Extract the [x, y] coordinate from the center of the cell holding the provided text.  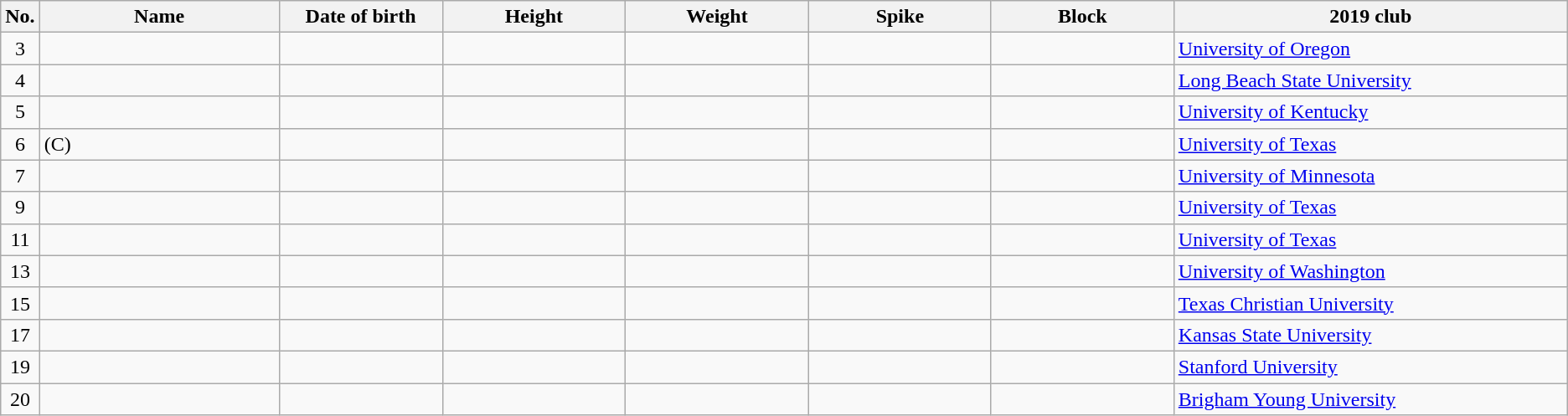
Long Beach State University [1370, 80]
University of Washington [1370, 271]
5 [20, 112]
19 [20, 367]
20 [20, 399]
11 [20, 239]
Block [1082, 17]
University of Oregon [1370, 49]
University of Kentucky [1370, 112]
Name [159, 17]
Spike [900, 17]
Texas Christian University [1370, 303]
3 [20, 49]
2019 club [1370, 17]
No. [20, 17]
(C) [159, 144]
Brigham Young University [1370, 399]
Stanford University [1370, 367]
9 [20, 208]
15 [20, 303]
13 [20, 271]
Height [534, 17]
4 [20, 80]
Weight [717, 17]
6 [20, 144]
17 [20, 335]
Date of birth [360, 17]
University of Minnesota [1370, 176]
7 [20, 176]
Kansas State University [1370, 335]
